From the cell containing the given text, extract its center point as (X, Y) coordinate. 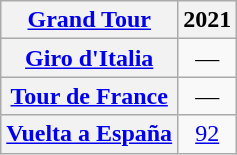
92 (208, 134)
Tour de France (90, 96)
Grand Tour (90, 20)
Vuelta a España (90, 134)
Giro d'Italia (90, 58)
2021 (208, 20)
